Find where the given text appears and provide that cell's center as (X, Y) coordinate. 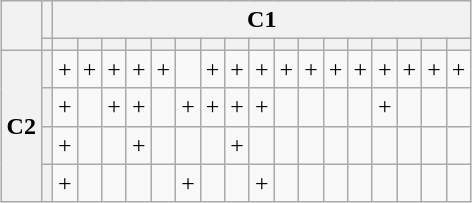
C1 (262, 20)
C2 (21, 126)
